Scan for the cell matching the given text and deliver its [x, y] coordinate at center. 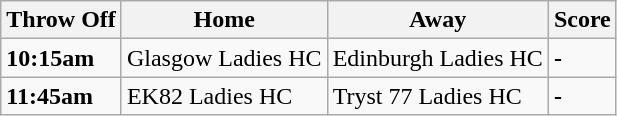
Home [224, 20]
Edinburgh Ladies HC [438, 58]
Score [582, 20]
Throw Off [62, 20]
Tryst 77 Ladies HC [438, 96]
Away [438, 20]
EK82 Ladies HC [224, 96]
Glasgow Ladies HC [224, 58]
10:15am [62, 58]
11:45am [62, 96]
